Output the (x, y) coordinate of the center of the cell containing the given text.  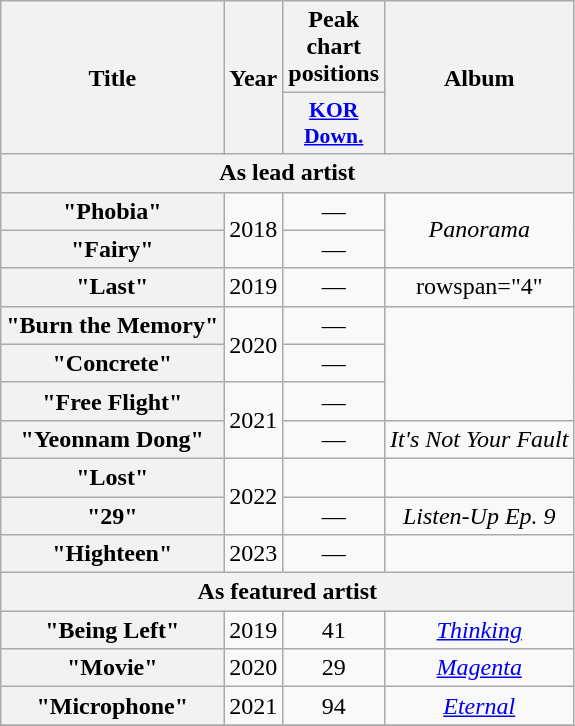
"Microphone" (112, 706)
"Last" (112, 287)
41 (334, 630)
Title (112, 78)
rowspan="4" (480, 287)
Listen-Up Ep. 9 (480, 515)
2018 (254, 230)
"Phobia" (112, 211)
As featured artist (288, 592)
Eternal (480, 706)
29 (334, 668)
"Movie" (112, 668)
"Being Left" (112, 630)
"Fairy" (112, 249)
It's Not Your Fault (480, 439)
"Lost" (112, 477)
"Burn the Memory" (112, 325)
Peak chart positions (334, 47)
2022 (254, 496)
94 (334, 706)
"Concrete" (112, 363)
Year (254, 78)
"Yeonnam Dong" (112, 439)
Panorama (480, 230)
"Free Flight" (112, 401)
KORDown. (334, 124)
"29" (112, 515)
Album (480, 78)
As lead artist (288, 173)
Thinking (480, 630)
2023 (254, 554)
"Highteen" (112, 554)
Magenta (480, 668)
